Search for the cell housing the specified text and yield its [x, y] center coordinate. 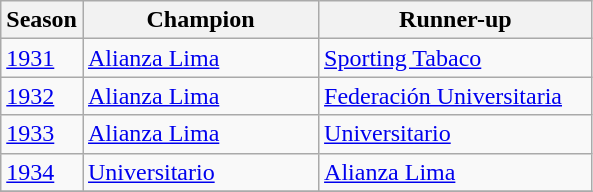
Sporting Tabaco [456, 58]
1933 [42, 134]
1932 [42, 96]
Season [42, 20]
1934 [42, 172]
Champion [200, 20]
1931 [42, 58]
Federación Universitaria [456, 96]
Runner-up [456, 20]
